Identify which cell holds the provided text, then report its [x, y] central coordinate. 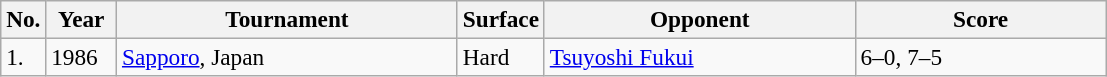
Score [980, 19]
Hard [500, 57]
Tsuyoshi Fukui [700, 57]
Year [82, 19]
1. [24, 57]
No. [24, 19]
Sapporo, Japan [288, 57]
Surface [500, 19]
6–0, 7–5 [980, 57]
1986 [82, 57]
Tournament [288, 19]
Opponent [700, 19]
